Determine the (X, Y) coordinate at the center of the cell enclosing the given text.  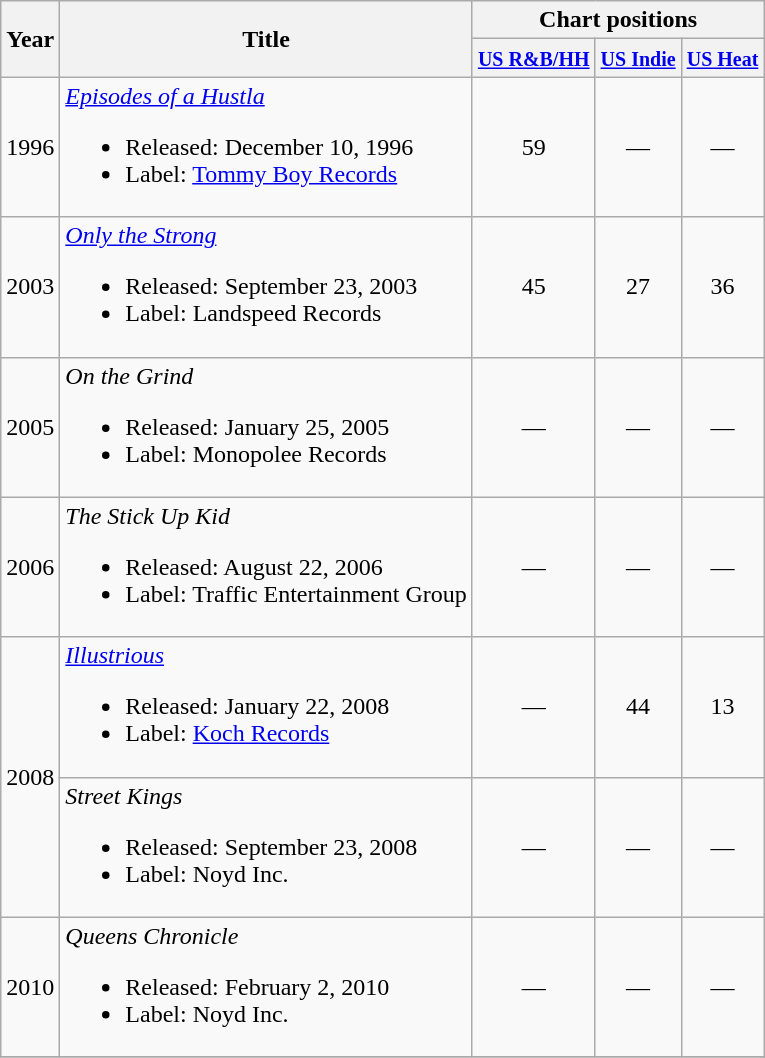
59 (534, 147)
US Heat (722, 58)
Only the StrongReleased: September 23, 2003Label: Landspeed Records (266, 287)
2005 (30, 427)
Title (266, 39)
The Stick Up KidReleased: August 22, 2006Label: Traffic Entertainment Group (266, 567)
Episodes of a HustlaReleased: December 10, 1996Label: Tommy Boy Records (266, 147)
36 (722, 287)
2008 (30, 777)
Street KingsReleased: September 23, 2008Label: Noyd Inc. (266, 847)
2010 (30, 987)
2006 (30, 567)
US R&B/HH (534, 58)
Queens ChronicleReleased: February 2, 2010Label: Noyd Inc. (266, 987)
1996 (30, 147)
On the GrindReleased: January 25, 2005Label: Monopolee Records (266, 427)
2003 (30, 287)
45 (534, 287)
IllustriousReleased: January 22, 2008Label: Koch Records (266, 707)
US Indie (638, 58)
Chart positions (618, 20)
44 (638, 707)
27 (638, 287)
Year (30, 39)
13 (722, 707)
